Find where the given text appears and provide that cell's center as [x, y] coordinate. 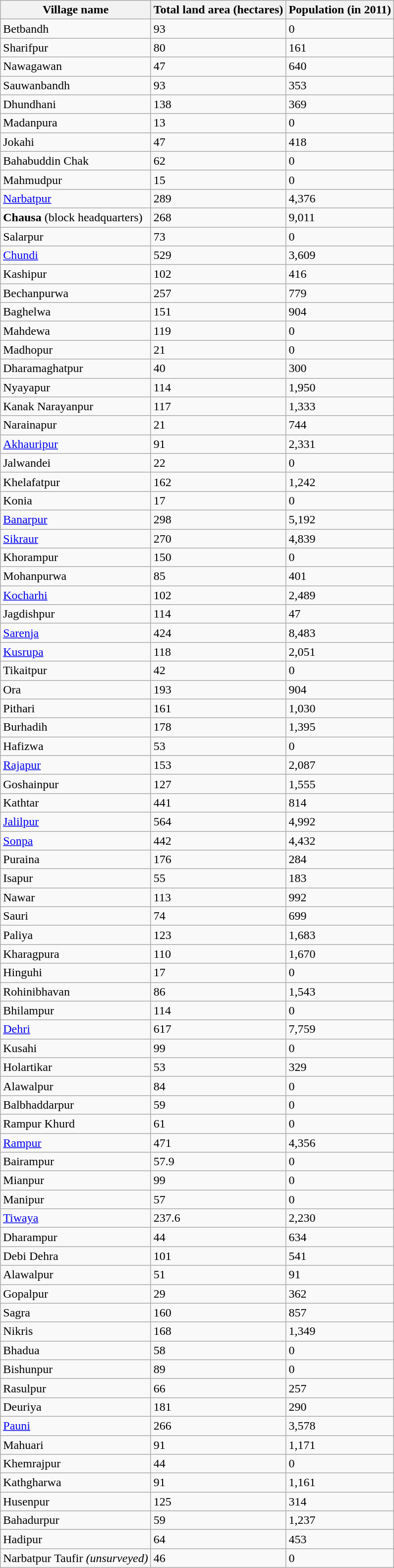
Husenpur [75, 1502]
Paliya [75, 935]
3,609 [340, 255]
118 [218, 652]
101 [218, 1256]
Rajapur [75, 765]
Bechanpurwa [75, 293]
153 [218, 765]
362 [340, 1294]
Salarpur [75, 237]
85 [218, 576]
Deuriya [75, 1407]
119 [218, 331]
Hafizwa [75, 746]
42 [218, 671]
266 [218, 1426]
89 [218, 1369]
541 [340, 1256]
Sikraur [75, 538]
1,161 [340, 1483]
29 [218, 1294]
Khemrajpur [75, 1464]
Narainapur [75, 425]
424 [218, 633]
58 [218, 1350]
Dharampur [75, 1237]
Manipur [75, 1199]
284 [340, 860]
Kathtar [75, 803]
Bahabuddin Chak [75, 161]
1,237 [340, 1520]
125 [218, 1502]
Madhopur [75, 350]
Burhadih [75, 727]
Tiwaya [75, 1218]
Pithari [75, 708]
Sonpa [75, 841]
Balbhaddarpur [75, 1105]
160 [218, 1313]
117 [218, 406]
1,349 [340, 1331]
7,759 [340, 1029]
314 [340, 1502]
113 [218, 897]
Kanak Narayanpur [75, 406]
699 [340, 916]
1,543 [340, 992]
5,192 [340, 519]
353 [340, 85]
298 [218, 519]
84 [218, 1086]
Dharamaghatpur [75, 369]
Dehri [75, 1029]
80 [218, 48]
Jalwandei [75, 463]
1,555 [340, 784]
2,331 [340, 444]
453 [340, 1539]
Debi Dehra [75, 1256]
Bhilampur [75, 1010]
Puraina [75, 860]
992 [340, 897]
62 [218, 161]
441 [218, 803]
Rampur Khurd [75, 1124]
Nawar [75, 897]
Sarenja [75, 633]
471 [218, 1142]
300 [340, 369]
Kusahi [75, 1048]
4,432 [340, 841]
Isapur [75, 878]
127 [218, 784]
9,011 [340, 217]
Akhauripur [75, 444]
1,171 [340, 1445]
Konia [75, 501]
Kusrupa [75, 652]
744 [340, 425]
Jalilpur [75, 821]
Banarpur [75, 519]
57 [218, 1199]
Jagdishpur [75, 614]
4,356 [340, 1142]
Baghelwa [75, 312]
4,992 [340, 821]
40 [218, 369]
Nawagawan [75, 66]
Sauwanbandh [75, 85]
Kathgharwa [75, 1483]
Betbandh [75, 29]
15 [218, 180]
4,376 [340, 198]
418 [340, 142]
64 [218, 1539]
57.9 [218, 1162]
Kashipur [75, 274]
Narbatpur [75, 198]
Sauri [75, 916]
61 [218, 1124]
Dhundhani [75, 104]
55 [218, 878]
2,051 [340, 652]
46 [218, 1558]
Mohanpurwa [75, 576]
74 [218, 916]
Bairampur [75, 1162]
Hadipur [75, 1539]
8,483 [340, 633]
814 [340, 803]
Mahuari [75, 1445]
Kharagpura [75, 954]
Goshainpur [75, 784]
110 [218, 954]
183 [340, 878]
193 [218, 690]
1,683 [340, 935]
Kocharhi [75, 595]
Pauni [75, 1426]
Chausa (block headquarters) [75, 217]
857 [340, 1313]
Khorampur [75, 558]
Mahmudpur [75, 180]
181 [218, 1407]
150 [218, 558]
Hinguhi [75, 973]
123 [218, 935]
Tikaitpur [75, 671]
Mahdewa [75, 331]
369 [340, 104]
Khelafatpur [75, 482]
162 [218, 482]
Bhadua [75, 1350]
1,950 [340, 387]
1,395 [340, 727]
634 [340, 1237]
Rampur [75, 1142]
401 [340, 576]
640 [340, 66]
Bishunpur [75, 1369]
Nikris [75, 1331]
329 [340, 1067]
66 [218, 1388]
237.6 [218, 1218]
290 [340, 1407]
Rohinibhavan [75, 992]
168 [218, 1331]
4,839 [340, 538]
Madanpura [75, 123]
151 [218, 312]
51 [218, 1275]
1,333 [340, 406]
Population (in 2011) [340, 10]
617 [218, 1029]
1,242 [340, 482]
13 [218, 123]
1,030 [340, 708]
Holartikar [75, 1067]
Sagra [75, 1313]
Total land area (hectares) [218, 10]
22 [218, 463]
Nyayapur [75, 387]
176 [218, 860]
529 [218, 255]
2,230 [340, 1218]
416 [340, 274]
564 [218, 821]
Bahadurpur [75, 1520]
Sharifpur [75, 48]
Rasulpur [75, 1388]
268 [218, 217]
Ora [75, 690]
2,087 [340, 765]
2,489 [340, 595]
3,578 [340, 1426]
270 [218, 538]
442 [218, 841]
Village name [75, 10]
779 [340, 293]
Narbatpur Taufir (unsurveyed) [75, 1558]
Chundi [75, 255]
Gopalpur [75, 1294]
86 [218, 992]
178 [218, 727]
Jokahi [75, 142]
Mianpur [75, 1181]
73 [218, 237]
138 [218, 104]
289 [218, 198]
1,670 [340, 954]
